Pinpoint the cell where the given text exists, returning its (X, Y) midpoint coordinate. 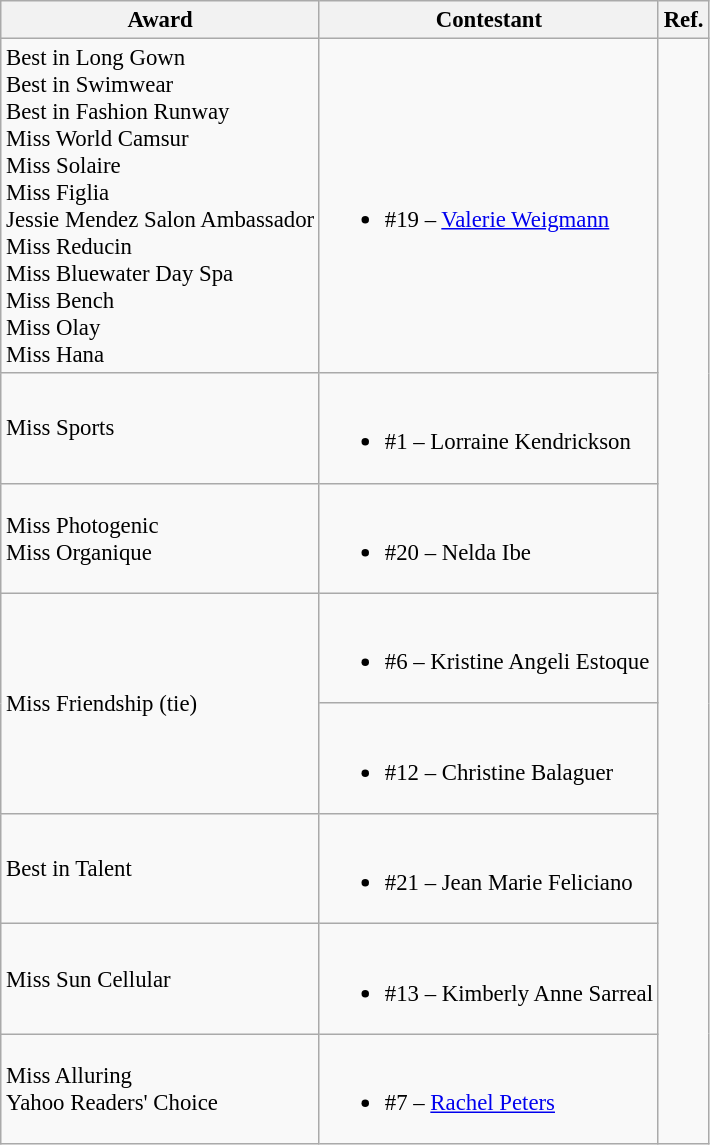
#20 – Nelda Ibe (488, 538)
Ref. (683, 20)
Miss AlluringYahoo Readers' Choice (160, 1089)
#13 – Kimberly Anne Sarreal (488, 979)
Miss PhotogenicMiss Organique (160, 538)
#21 – Jean Marie Feliciano (488, 869)
Award (160, 20)
#7 – Rachel Peters (488, 1089)
Miss Sports (160, 428)
#6 – Kristine Angeli Estoque (488, 648)
Miss Sun Cellular (160, 979)
Best in Talent (160, 869)
#12 – Christine Balaguer (488, 759)
#1 – Lorraine Kendrickson (488, 428)
Miss Friendship (tie) (160, 703)
#19 – Valerie Weigmann (488, 206)
Contestant (488, 20)
